Identify which cell holds the provided text, then report its (X, Y) central coordinate. 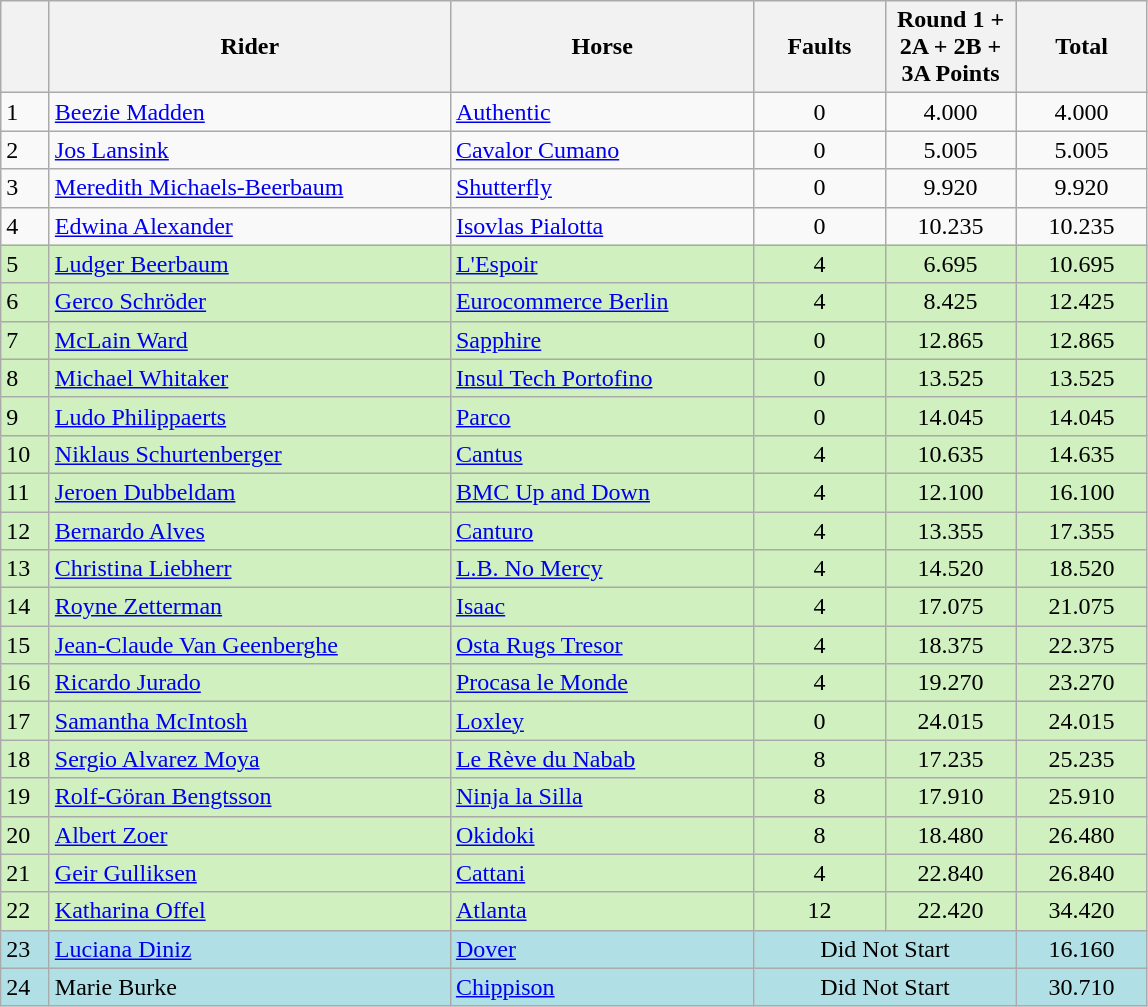
Ninja la Silla (602, 797)
Jeroen Dubbeldam (250, 492)
Cattani (602, 873)
12.425 (1082, 302)
26.840 (1082, 873)
14.520 (950, 569)
3 (26, 188)
17.910 (950, 797)
21 (26, 873)
Isaac (602, 607)
13.355 (950, 531)
21.075 (1082, 607)
18.375 (950, 645)
Rider (250, 47)
L'Espoir (602, 264)
Osta Rugs Tresor (602, 645)
Geir Gulliksen (250, 873)
Sapphire (602, 340)
25.235 (1082, 759)
5 (26, 264)
Ludo Philippaerts (250, 416)
Cantus (602, 454)
34.420 (1082, 911)
2 (26, 150)
23.270 (1082, 683)
17.235 (950, 759)
Niklaus Schurtenberger (250, 454)
10.635 (950, 454)
Eurocommerce Berlin (602, 302)
Meredith Michaels-Beerbaum (250, 188)
Marie Burke (250, 987)
6.695 (950, 264)
13 (26, 569)
Authentic (602, 112)
Dover (602, 949)
19.270 (950, 683)
Beezie Madden (250, 112)
Okidoki (602, 835)
19 (26, 797)
Sergio Alvarez Moya (250, 759)
Chippison (602, 987)
Ricardo Jurado (250, 683)
Canturo (602, 531)
10 (26, 454)
25.910 (1082, 797)
9 (26, 416)
22.840 (950, 873)
23 (26, 949)
Edwina Alexander (250, 226)
Round 1 + 2A + 2B + 3A Points (950, 47)
Loxley (602, 721)
Luciana Diniz (250, 949)
17.355 (1082, 531)
Christina Liebherr (250, 569)
Atlanta (602, 911)
Parco (602, 416)
30.710 (1082, 987)
18 (26, 759)
Total (1082, 47)
17 (26, 721)
1 (26, 112)
Cavalor Cumano (602, 150)
Albert Zoer (250, 835)
18.520 (1082, 569)
24 (26, 987)
10.695 (1082, 264)
Jean-Claude Van Geenberghe (250, 645)
14 (26, 607)
Horse (602, 47)
Gerco Schröder (250, 302)
Michael Whitaker (250, 378)
16.160 (1082, 949)
BMC Up and Down (602, 492)
Bernardo Alves (250, 531)
Procasa le Monde (602, 683)
Samantha McIntosh (250, 721)
16.100 (1082, 492)
22.420 (950, 911)
L.B. No Mercy (602, 569)
14.635 (1082, 454)
Rolf-Göran Bengtsson (250, 797)
Faults (820, 47)
Ludger Beerbaum (250, 264)
Jos Lansink (250, 150)
McLain Ward (250, 340)
20 (26, 835)
8.425 (950, 302)
6 (26, 302)
15 (26, 645)
Isovlas Pialotta (602, 226)
Insul Tech Portofino (602, 378)
Le Rève du Nabab (602, 759)
26.480 (1082, 835)
11 (26, 492)
Katharina Offel (250, 911)
Royne Zetterman (250, 607)
17.075 (950, 607)
18.480 (950, 835)
12.100 (950, 492)
7 (26, 340)
22 (26, 911)
22.375 (1082, 645)
Shutterfly (602, 188)
16 (26, 683)
